From the cell containing the given text, extract its center point as [X, Y] coordinate. 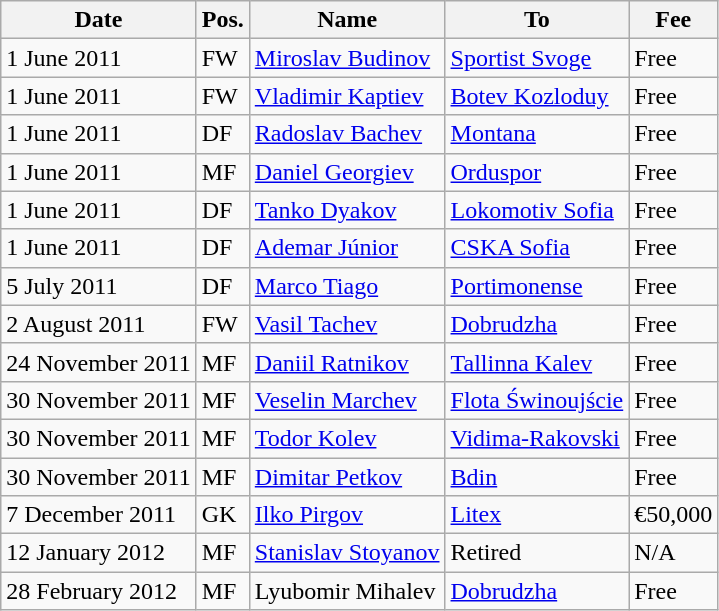
Pos. [222, 20]
Orduspor [537, 172]
Litex [537, 515]
24 November 2011 [98, 362]
Lyubomir Mihalev [347, 591]
Portimonense [537, 286]
Name [347, 20]
Stanislav Stoyanov [347, 553]
Lokomotiv Sofia [537, 210]
Date [98, 20]
CSKA Sofia [537, 248]
Retired [537, 553]
Radoslav Bachev [347, 134]
Vidima-Rakovski [537, 438]
7 December 2011 [98, 515]
Tanko Dyakov [347, 210]
Daniil Ratnikov [347, 362]
Fee [674, 20]
Daniel Georgiev [347, 172]
Botev Kozloduy [537, 96]
Bdin [537, 477]
Ilko Pirgov [347, 515]
Sportist Svoge [537, 58]
Veselin Marchev [347, 400]
Marco Tiago [347, 286]
Todor Kolev [347, 438]
Vladimir Kaptiev [347, 96]
Flota Świnoujście [537, 400]
2 August 2011 [98, 324]
28 February 2012 [98, 591]
12 January 2012 [98, 553]
Tallinna Kalev [537, 362]
Miroslav Budinov [347, 58]
To [537, 20]
N/A [674, 553]
€50,000 [674, 515]
GK [222, 515]
Ademar Júnior [347, 248]
Montana [537, 134]
Vasil Tachev [347, 324]
Dimitar Petkov [347, 477]
5 July 2011 [98, 286]
